Determine the (x, y) coordinate at the center of the cell enclosing the given text.  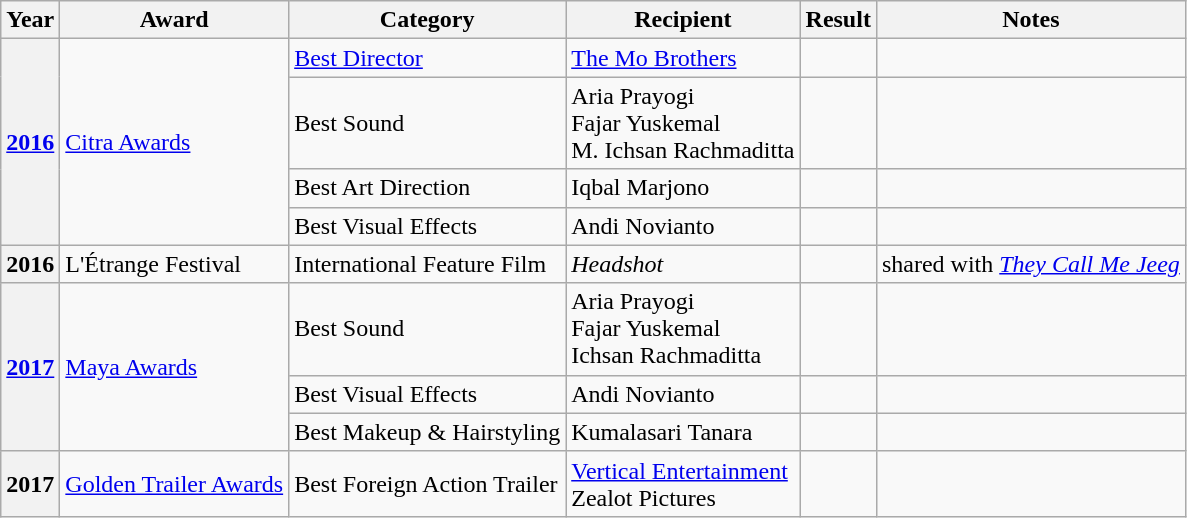
Vertical EntertainmentZealot Pictures (683, 484)
Notes (1030, 20)
Aria PrayogiFajar YuskemalIchsan Rachmaditta (683, 329)
Award (174, 20)
Aria PrayogiFajar YuskemalM. Ichsan Rachmaditta (683, 123)
International Feature Film (428, 264)
Citra Awards (174, 142)
Best Foreign Action Trailer (428, 484)
L'Étrange Festival (174, 264)
shared with They Call Me Jeeg (1030, 264)
Recipient (683, 20)
Golden Trailer Awards (174, 484)
Category (428, 20)
Iqbal Marjono (683, 188)
Headshot (683, 264)
Result (838, 20)
Maya Awards (174, 367)
Year (30, 20)
Best Makeup & Hairstyling (428, 432)
Kumalasari Tanara (683, 432)
Best Director (428, 58)
Best Art Direction (428, 188)
The Mo Brothers (683, 58)
